Return the (X, Y) coordinate for the center point of the cell that contains the specified text.  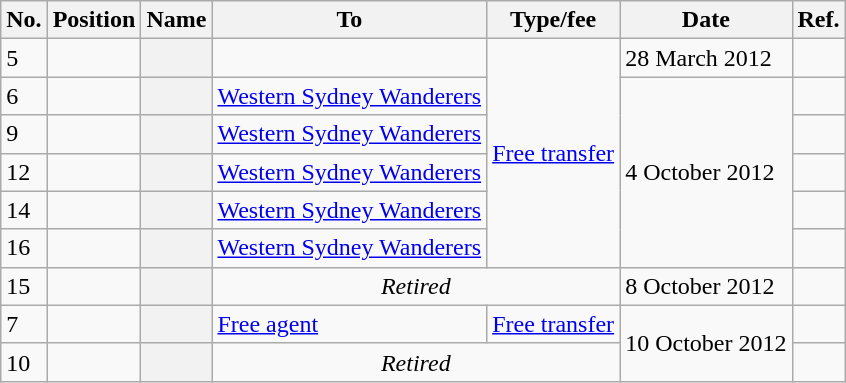
12 (24, 172)
Name (176, 20)
15 (24, 286)
Date (706, 20)
Free agent (350, 324)
16 (24, 248)
9 (24, 134)
To (350, 20)
Type/fee (554, 20)
8 October 2012 (706, 286)
Position (94, 20)
5 (24, 58)
10 (24, 362)
6 (24, 96)
No. (24, 20)
4 October 2012 (706, 172)
Ref. (818, 20)
7 (24, 324)
28 March 2012 (706, 58)
10 October 2012 (706, 343)
14 (24, 210)
